Return the (X, Y) coordinate for the center point of the cell that contains the specified text.  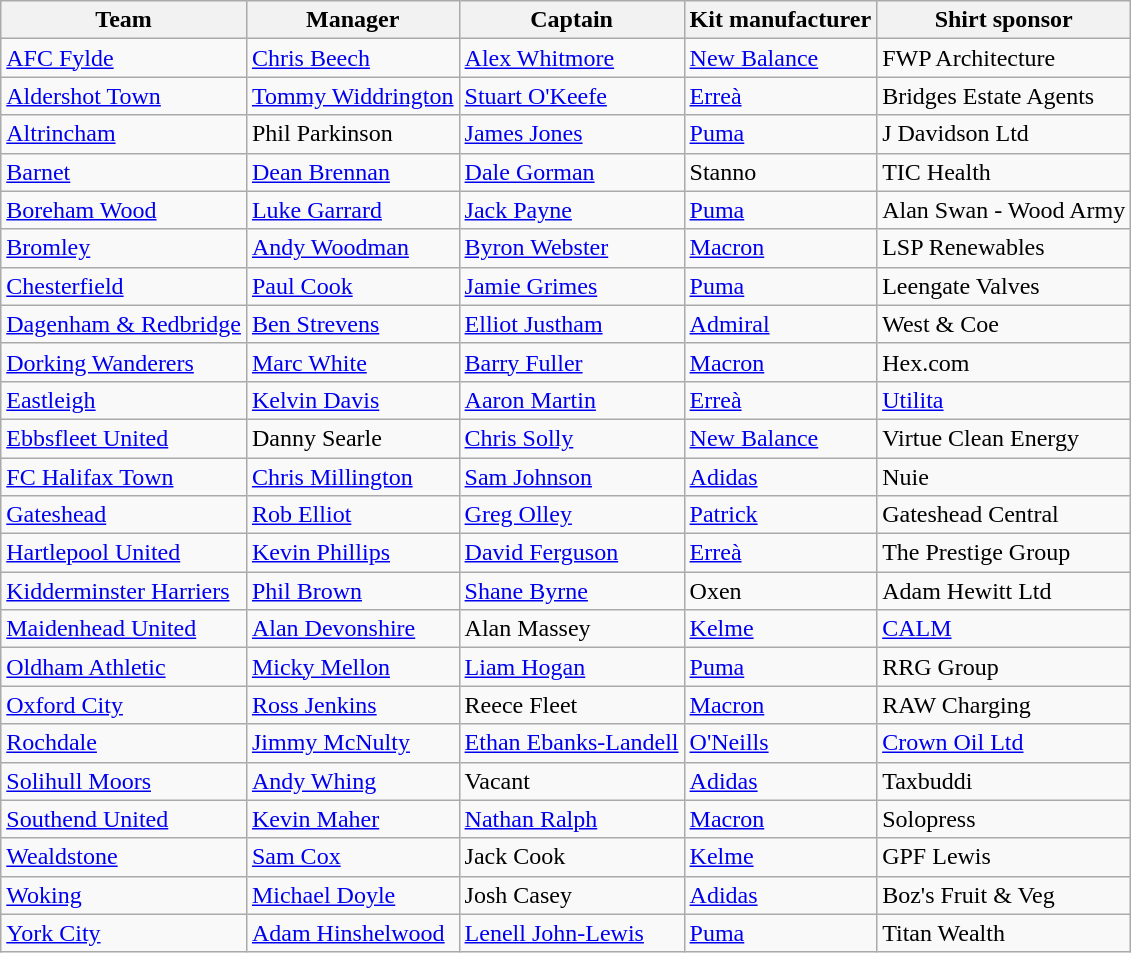
James Jones (572, 134)
Dagenham & Redbridge (124, 324)
Greg Olley (572, 515)
Vacant (572, 781)
The Prestige Group (1004, 553)
Oxford City (124, 705)
Dale Gorman (572, 172)
West & Coe (1004, 324)
Virtue Clean Energy (1004, 438)
LSP Renewables (1004, 248)
Dorking Wanderers (124, 362)
Barnet (124, 172)
Solopress (1004, 819)
York City (124, 933)
Stanno (780, 172)
Ben Strevens (352, 324)
Hartlepool United (124, 553)
Captain (572, 20)
Stuart O'Keefe (572, 96)
Gateshead (124, 515)
Jimmy McNulty (352, 743)
Bridges Estate Agents (1004, 96)
Elliot Justham (572, 324)
Kit manufacturer (780, 20)
Bromley (124, 248)
Chesterfield (124, 286)
Kidderminster Harriers (124, 591)
RAW Charging (1004, 705)
FC Halifax Town (124, 477)
Ethan Ebanks-Landell (572, 743)
Oxen (780, 591)
J Davidson Ltd (1004, 134)
Luke Garrard (352, 210)
Wealdstone (124, 857)
Kevin Phillips (352, 553)
Southend United (124, 819)
Ross Jenkins (352, 705)
Kevin Maher (352, 819)
Adam Hinshelwood (352, 933)
Chris Beech (352, 58)
AFC Fylde (124, 58)
Sam Johnson (572, 477)
Taxbuddi (1004, 781)
Rob Elliot (352, 515)
Crown Oil Ltd (1004, 743)
O'Neills (780, 743)
Ebbsfleet United (124, 438)
Gateshead Central (1004, 515)
Alex Whitmore (572, 58)
Eastleigh (124, 400)
FWP Architecture (1004, 58)
Alan Swan - Wood Army (1004, 210)
Byron Webster (572, 248)
Michael Doyle (352, 895)
Team (124, 20)
Tommy Widdrington (352, 96)
CALM (1004, 629)
David Ferguson (572, 553)
Oldham Athletic (124, 667)
Altrincham (124, 134)
TIC Health (1004, 172)
Solihull Moors (124, 781)
Hex.com (1004, 362)
Adam Hewitt Ltd (1004, 591)
RRG Group (1004, 667)
Alan Devonshire (352, 629)
Phil Brown (352, 591)
Leengate Valves (1004, 286)
Andy Whing (352, 781)
Kelvin Davis (352, 400)
Micky Mellon (352, 667)
Sam Cox (352, 857)
Jamie Grimes (572, 286)
Shane Byrne (572, 591)
Barry Fuller (572, 362)
Manager (352, 20)
Boz's Fruit & Veg (1004, 895)
Alan Massey (572, 629)
Aaron Martin (572, 400)
Woking (124, 895)
Lenell John-Lewis (572, 933)
Chris Millington (352, 477)
Chris Solly (572, 438)
Shirt sponsor (1004, 20)
Danny Searle (352, 438)
GPF Lewis (1004, 857)
Nathan Ralph (572, 819)
Josh Casey (572, 895)
Patrick (780, 515)
Maidenhead United (124, 629)
Titan Wealth (1004, 933)
Admiral (780, 324)
Utilita (1004, 400)
Rochdale (124, 743)
Liam Hogan (572, 667)
Nuie (1004, 477)
Paul Cook (352, 286)
Reece Fleet (572, 705)
Aldershot Town (124, 96)
Andy Woodman (352, 248)
Boreham Wood (124, 210)
Jack Payne (572, 210)
Marc White (352, 362)
Phil Parkinson (352, 134)
Jack Cook (572, 857)
Dean Brennan (352, 172)
